Provide the [x, y] coordinate of the cell's center where the given text is located.  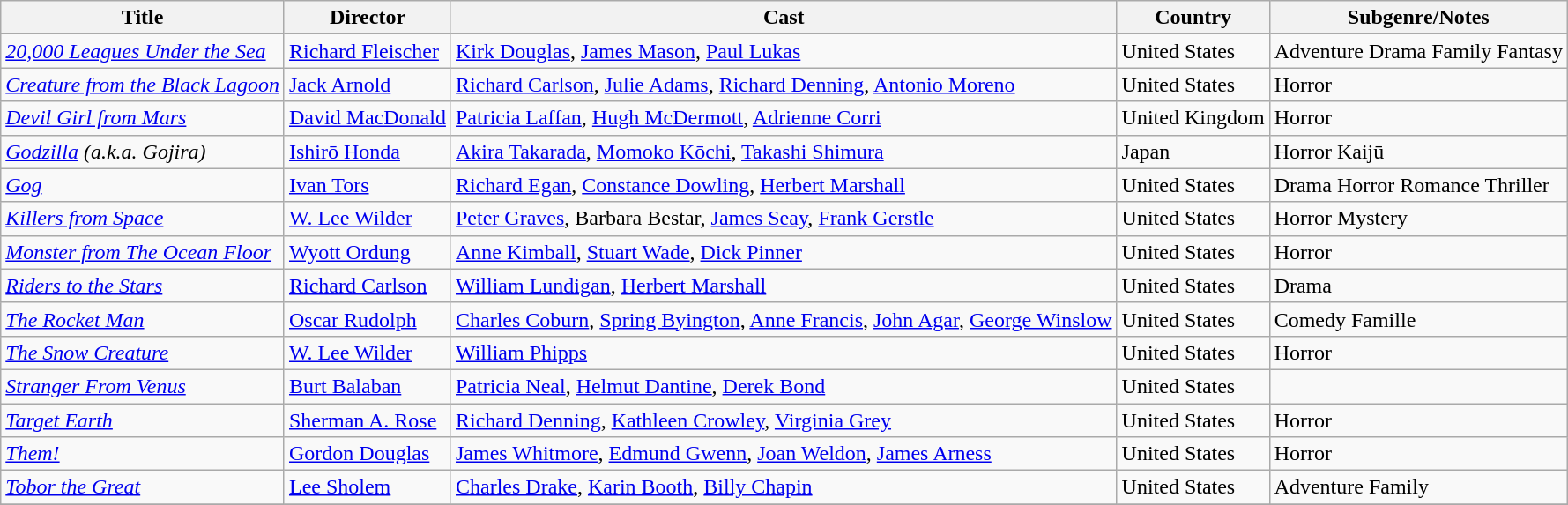
Stranger From Venus [143, 386]
Patricia Laffan, Hugh McDermott, Adrienne Corri [784, 118]
Oscar Rudolph [367, 319]
Richard Denning, Kathleen Crowley, Virginia Grey [784, 420]
Monster from The Ocean Floor [143, 252]
Richard Fleischer [367, 51]
Cast [784, 18]
David MacDonald [367, 118]
Target Earth [143, 420]
Drama Horror Romance Thriller [1418, 185]
Akira Takarada, Momoko Kōchi, Takashi Shimura [784, 152]
Burt Balaban [367, 386]
Peter Graves, Barbara Bestar, James Seay, Frank Gerstle [784, 219]
Devil Girl from Mars [143, 118]
Charles Coburn, Spring Byington, Anne Francis, John Agar, George Winslow [784, 319]
The Snow Creature [143, 353]
Adventure Drama Family Fantasy [1418, 51]
Ishirō Honda [367, 152]
Ivan Tors [367, 185]
Jack Arnold [367, 85]
Godzilla (a.k.a. Gojira) [143, 152]
Horror Kaijū [1418, 152]
Subgenre/Notes [1418, 18]
Country [1193, 18]
Tobor the Great [143, 487]
Sherman A. Rose [367, 420]
Creature from the Black Lagoon [143, 85]
Title [143, 18]
Kirk Douglas, James Mason, Paul Lukas [784, 51]
Killers from Space [143, 219]
Horror Mystery [1418, 219]
Japan [1193, 152]
Charles Drake, Karin Booth, Billy Chapin [784, 487]
Richard Egan, Constance Dowling, Herbert Marshall [784, 185]
Director [367, 18]
Richard Carlson, Julie Adams, Richard Denning, Antonio Moreno [784, 85]
Richard Carlson [367, 286]
Them! [143, 454]
Gordon Douglas [367, 454]
Drama [1418, 286]
United Kingdom [1193, 118]
Lee Sholem [367, 487]
William Lundigan, Herbert Marshall [784, 286]
Patricia Neal, Helmut Dantine, Derek Bond [784, 386]
Wyott Ordung [367, 252]
Gog [143, 185]
Riders to the Stars [143, 286]
James Whitmore, Edmund Gwenn, Joan Weldon, James Arness [784, 454]
Comedy Famille [1418, 319]
William Phipps [784, 353]
20,000 Leagues Under the Sea [143, 51]
Adventure Family [1418, 487]
Anne Kimball, Stuart Wade, Dick Pinner [784, 252]
The Rocket Man [143, 319]
